Return the (X, Y) coordinate for the center point of the cell that contains the specified text.  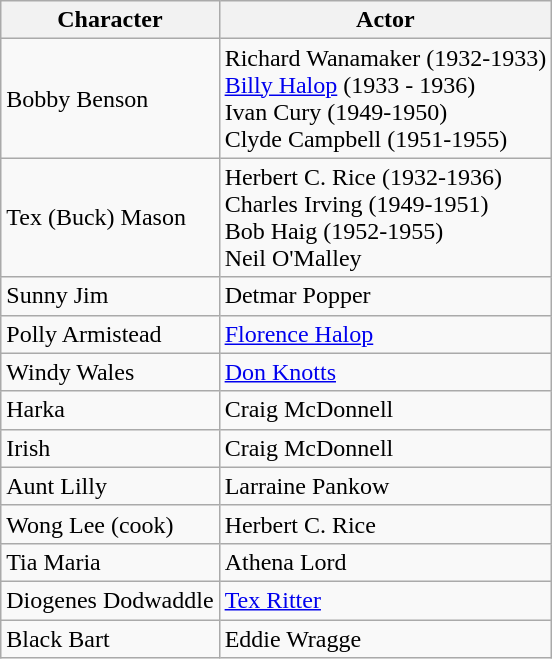
Irish (110, 448)
Eddie Wragge (386, 639)
Character (110, 20)
Tex Ritter (386, 600)
Athena Lord (386, 562)
Wong Lee (cook) (110, 524)
Herbert C. Rice (1932-1936)Charles Irving (1949-1951)Bob Haig (1952-1955)Neil O'Malley (386, 218)
Bobby Benson (110, 98)
Sunny Jim (110, 296)
Don Knotts (386, 372)
Actor (386, 20)
Diogenes Dodwaddle (110, 600)
Detmar Popper (386, 296)
Aunt Lilly (110, 486)
Windy Wales (110, 372)
Harka (110, 410)
Larraine Pankow (386, 486)
Florence Halop (386, 334)
Tia Maria (110, 562)
Tex (Buck) Mason (110, 218)
Herbert C. Rice (386, 524)
Black Bart (110, 639)
Richard Wanamaker (1932-1933)Billy Halop (1933 - 1936)Ivan Cury (1949-1950)Clyde Campbell (1951-1955) (386, 98)
Polly Armistead (110, 334)
